Find where the given text appears and provide that cell's center as [x, y] coordinate. 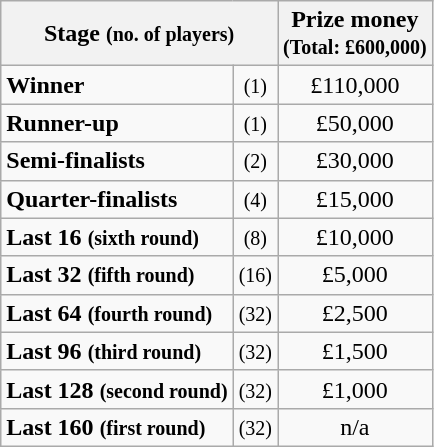
(4) [255, 199]
Runner-up [117, 123]
(16) [255, 275]
£5,000 [356, 275]
Winner [117, 85]
£50,000 [356, 123]
Stage (no. of players) [140, 34]
(2) [255, 161]
Last 160 (first round) [117, 427]
£30,000 [356, 161]
n/a [356, 427]
£2,500 [356, 313]
Semi-finalists [117, 161]
Last 96 (third round) [117, 351]
Last 128 (second round) [117, 389]
Last 16 (sixth round) [117, 237]
Last 64 (fourth round) [117, 313]
Quarter-finalists [117, 199]
£10,000 [356, 237]
Prize money(Total: £600,000) [356, 34]
(8) [255, 237]
£1,500 [356, 351]
£1,000 [356, 389]
£15,000 [356, 199]
£110,000 [356, 85]
Last 32 (fifth round) [117, 275]
